For the text-containing cell, return its midpoint in [x, y] coordinate format. 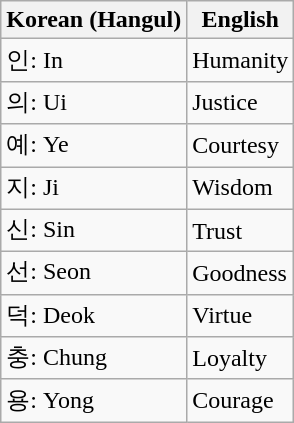
의: Ui [94, 102]
예: Ye [94, 146]
English [240, 20]
Korean (Hangul) [94, 20]
충: Chung [94, 358]
Wisdom [240, 188]
Loyalty [240, 358]
Courtesy [240, 146]
Trust [240, 230]
인: In [94, 60]
덕: Deok [94, 316]
지: Ji [94, 188]
용: Yong [94, 400]
신: Sin [94, 230]
Humanity [240, 60]
Justice [240, 102]
선: Seon [94, 274]
Courage [240, 400]
Goodness [240, 274]
Virtue [240, 316]
